Determine the [X, Y] coordinate at the center of the cell enclosing the given text.  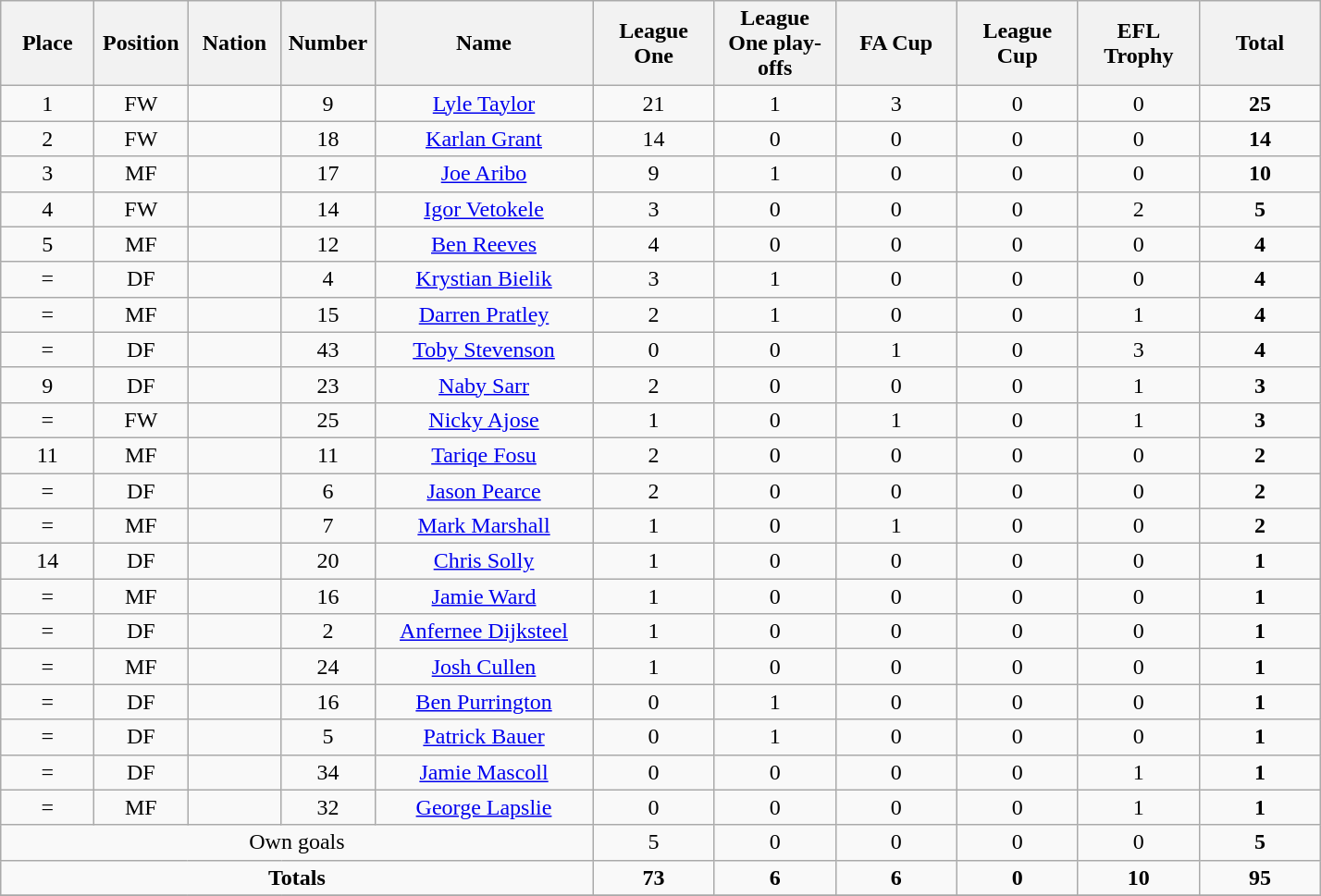
League Cup [1018, 43]
Name [484, 43]
Chris Solly [484, 561]
17 [327, 174]
George Lapslie [484, 807]
Totals [297, 878]
Igor Vetokele [484, 209]
EFL Trophy [1138, 43]
32 [327, 807]
7 [327, 526]
43 [327, 350]
Mark Marshall [484, 526]
Total [1260, 43]
Jamie Mascoll [484, 772]
Joe Aribo [484, 174]
12 [327, 244]
95 [1260, 878]
Nicky Ajose [484, 420]
Darren Pratley [484, 314]
Tariqe Fosu [484, 455]
24 [327, 667]
Nation [235, 43]
Number [327, 43]
20 [327, 561]
Patrick Bauer [484, 737]
15 [327, 314]
34 [327, 772]
Toby Stevenson [484, 350]
Position [141, 43]
23 [327, 385]
Lyle Taylor [484, 104]
73 [653, 878]
Jason Pearce [484, 491]
League One play-offs [775, 43]
18 [327, 139]
21 [653, 104]
Ben Reeves [484, 244]
Anfernee Dijksteel [484, 632]
FA Cup [895, 43]
Karlan Grant [484, 139]
Jamie Ward [484, 596]
Own goals [297, 842]
Place [48, 43]
League One [653, 43]
Naby Sarr [484, 385]
Krystian Bielik [484, 279]
Josh Cullen [484, 667]
Ben Purrington [484, 702]
